Pinpoint the cell where the given text exists, returning its [X, Y] midpoint coordinate. 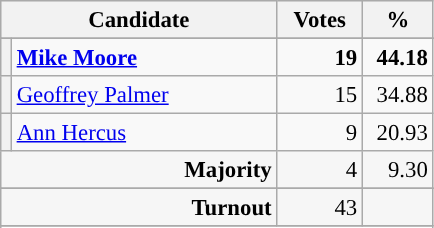
9 [320, 133]
9.30 [398, 170]
Geoffrey Palmer [144, 95]
Ann Hercus [144, 133]
% [398, 20]
Majority [139, 170]
19 [320, 58]
43 [320, 208]
Votes [320, 20]
Turnout [139, 208]
4 [320, 170]
15 [320, 95]
Candidate [139, 20]
44.18 [398, 58]
34.88 [398, 95]
Mike Moore [144, 58]
20.93 [398, 133]
